From the cell containing the given text, extract its center point as (x, y) coordinate. 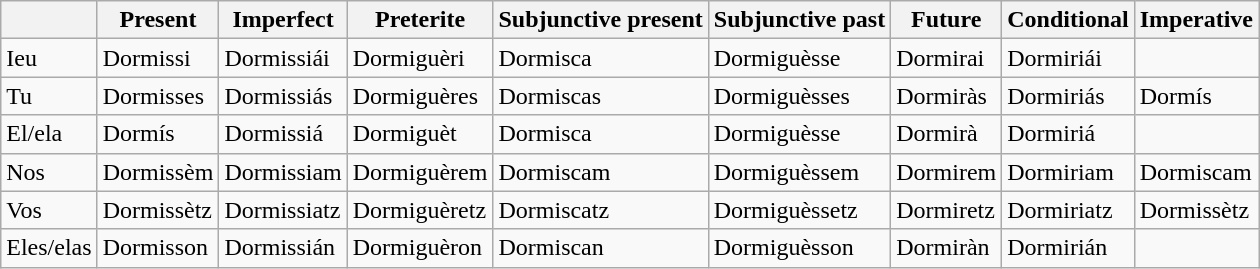
Preterite (420, 20)
Dormiscas (600, 96)
Future (946, 20)
Dormiriás (1068, 96)
Dormiguèsses (799, 96)
Dormiretz (946, 210)
Dormiràs (946, 96)
Dormisson (158, 248)
Dormisses (158, 96)
Dormissiá (283, 134)
Dormissiam (283, 172)
Eles/elas (49, 248)
Nos (49, 172)
Dormirà (946, 134)
Dormiriá (1068, 134)
Dormiguèssem (799, 172)
Vos (49, 210)
Dormiscan (600, 248)
Dormissiatz (283, 210)
Dormiriatz (1068, 210)
Dormiguèrem (420, 172)
Ieu (49, 58)
Imperative (1196, 20)
Dormiguèssetz (799, 210)
Dormissiás (283, 96)
Dormiràn (946, 248)
Dormissiái (283, 58)
Dormiriái (1068, 58)
Conditional (1068, 20)
Dormiguèsson (799, 248)
Dormissèm (158, 172)
Dormiguèretz (420, 210)
Present (158, 20)
Imperfect (283, 20)
Dormiguèri (420, 58)
Subjunctive present (600, 20)
Dormiguèron (420, 248)
El/ela (49, 134)
Dormirem (946, 172)
Dormirai (946, 58)
Dormiguères (420, 96)
Dormissi (158, 58)
Dormiscatz (600, 210)
Dormiguèt (420, 134)
Dormissián (283, 248)
Dormiriam (1068, 172)
Dormirián (1068, 248)
Tu (49, 96)
Subjunctive past (799, 20)
